Detect which cell encompasses the target text, then output its (x, y) center coordinate. 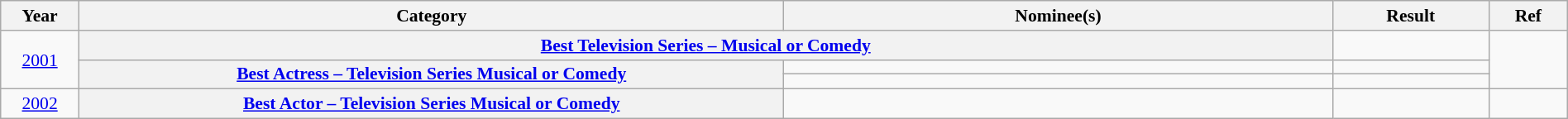
Year (40, 16)
Category (432, 16)
Best Actor – Television Series Musical or Comedy (432, 104)
Best Television Series – Musical or Comedy (705, 45)
Nominee(s) (1059, 16)
Ref (1528, 16)
Best Actress – Television Series Musical or Comedy (432, 74)
2002 (40, 104)
Result (1411, 16)
2001 (40, 59)
